Return the (x, y) coordinate for the center point of the cell that contains the specified text.  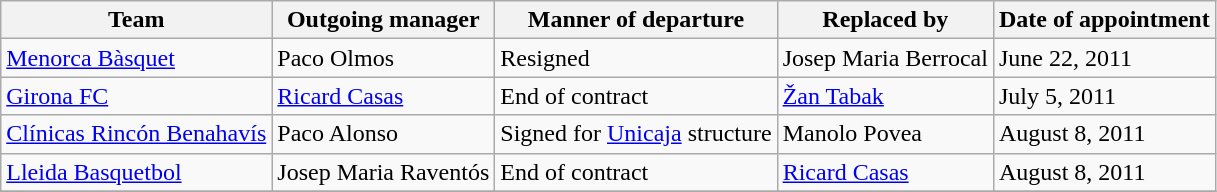
July 5, 2011 (1104, 96)
Paco Alonso (384, 134)
Menorca Bàsquet (136, 58)
Replaced by (885, 20)
Manner of departure (636, 20)
Josep Maria Raventós (384, 172)
Josep Maria Berrocal (885, 58)
Resigned (636, 58)
June 22, 2011 (1104, 58)
Manolo Povea (885, 134)
Clínicas Rincón Benahavís (136, 134)
Team (136, 20)
Outgoing manager (384, 20)
Signed for Unicaja structure (636, 134)
Žan Tabak (885, 96)
Date of appointment (1104, 20)
Lleida Basquetbol (136, 172)
Girona FC (136, 96)
Paco Olmos (384, 58)
